Detect which cell encompasses the target text, then output its (X, Y) center coordinate. 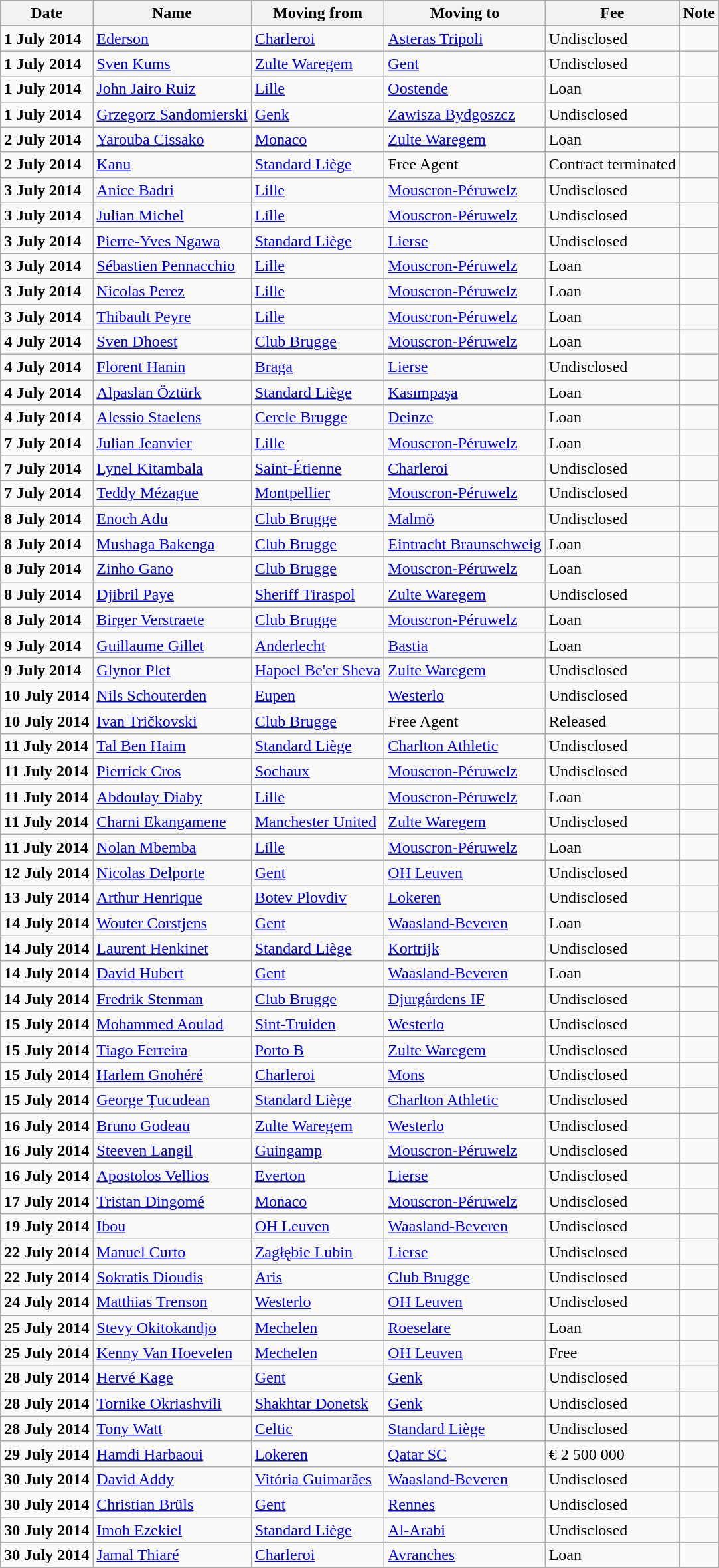
Nolan Mbemba (172, 847)
Sint-Truiden (317, 1024)
Nicolas Perez (172, 291)
Jamal Thiaré (172, 1555)
Apostolos Vellios (172, 1176)
Tornike Okriashvili (172, 1403)
29 July 2014 (46, 1454)
Yarouba Cissako (172, 139)
Fee (612, 13)
Wouter Corstjens (172, 923)
Oostende (465, 89)
Hervé Kage (172, 1378)
Pierre-Yves Ngawa (172, 240)
Zagłębie Lubin (317, 1252)
David Hubert (172, 974)
Djurgårdens IF (465, 999)
Julian Michel (172, 215)
Guingamp (317, 1151)
24 July 2014 (46, 1302)
Anderlecht (317, 645)
Kasımpaşa (465, 392)
Asteras Tripoli (465, 39)
Name (172, 13)
Mons (465, 1075)
Charni Ekangamene (172, 822)
Sven Kums (172, 64)
Nicolas Delporte (172, 873)
Rennes (465, 1504)
Manuel Curto (172, 1252)
Eupen (317, 695)
Hapoel Be'er Sheva (317, 670)
Grzegorz Sandomierski (172, 114)
Kanu (172, 165)
Teddy Mézague (172, 493)
Deinze (465, 418)
Shakhtar Donetsk (317, 1403)
Kenny Van Hoevelen (172, 1353)
Eintracht Braunschweig (465, 544)
Qatar SC (465, 1454)
Aris (317, 1277)
George Țucudean (172, 1100)
Zawisza Bydgoszcz (465, 114)
David Addy (172, 1479)
Lynel Kitambala (172, 468)
Tiago Ferreira (172, 1049)
Released (612, 721)
Julian Jeanvier (172, 443)
Anice Badri (172, 190)
Kortrijk (465, 948)
Porto B (317, 1049)
Mohammed Aoulad (172, 1024)
Date (46, 13)
Laurent Henkinet (172, 948)
Harlem Gnohéré (172, 1075)
Abdoulay Diaby (172, 797)
Bastia (465, 645)
Sven Dhoest (172, 342)
Pierrick Cros (172, 772)
19 July 2014 (46, 1227)
€ 2 500 000 (612, 1454)
Note (698, 13)
13 July 2014 (46, 898)
Enoch Adu (172, 519)
Moving to (465, 13)
Malmö (465, 519)
Everton (317, 1176)
Fredrik Stenman (172, 999)
Saint-Étienne (317, 468)
Djibril Paye (172, 594)
Celtic (317, 1429)
Thibault Peyre (172, 317)
Avranches (465, 1555)
Christian Brüls (172, 1504)
Glynor Plet (172, 670)
Tristan Dingomé (172, 1201)
Birger Verstraete (172, 620)
Ivan Tričkovski (172, 721)
Sokratis Dioudis (172, 1277)
Stevy Okitokandjo (172, 1328)
Free (612, 1353)
Sébastien Pennacchio (172, 266)
Arthur Henrique (172, 898)
Manchester United (317, 822)
Ibou (172, 1227)
12 July 2014 (46, 873)
Cercle Brugge (317, 418)
Hamdi Harbaoui (172, 1454)
Botev Plovdiv (317, 898)
Mushaga Bakenga (172, 544)
Roeselare (465, 1328)
Tony Watt (172, 1429)
Steeven Langil (172, 1151)
Al-Arabi (465, 1529)
Guillaume Gillet (172, 645)
Imoh Ezekiel (172, 1529)
17 July 2014 (46, 1201)
Sochaux (317, 772)
Vitória Guimarães (317, 1479)
Moving from (317, 13)
Ederson (172, 39)
Nils Schouterden (172, 695)
John Jairo Ruiz (172, 89)
Alessio Staelens (172, 418)
Sheriff Tiraspol (317, 594)
Contract terminated (612, 165)
Braga (317, 367)
Florent Hanin (172, 367)
Matthias Trenson (172, 1302)
Bruno Godeau (172, 1126)
Alpaslan Öztürk (172, 392)
Tal Ben Haim (172, 746)
Montpellier (317, 493)
Zinho Gano (172, 569)
